Locate the cell with the specified text and output its [x, y] center coordinate. 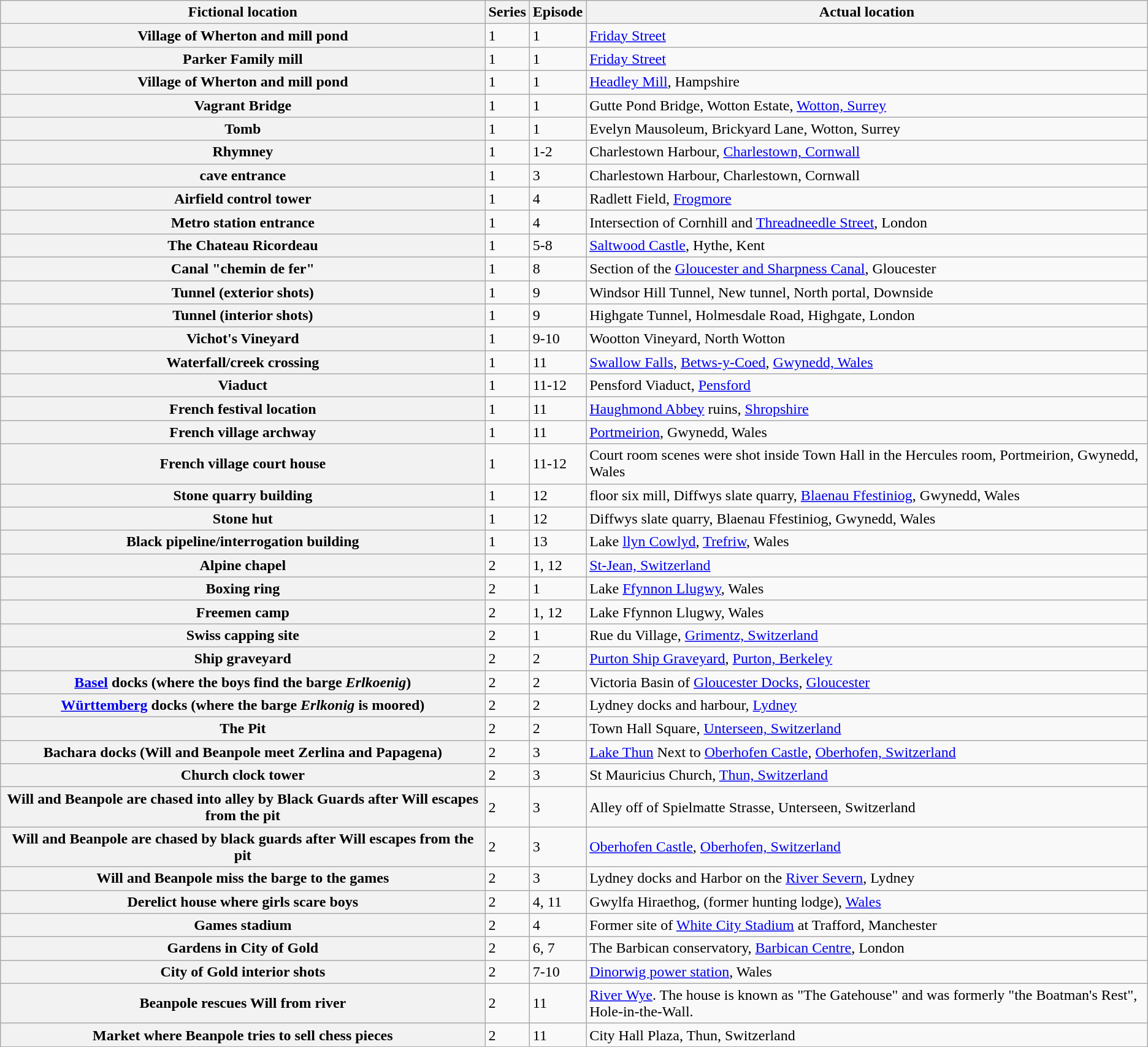
Will and Beanpole are chased into alley by Black Guards after Will escapes from the pit [243, 807]
Former site of White City Stadium at Trafford, Manchester [867, 925]
St-Jean, Switzerland [867, 565]
Portmeirion, Gwynedd, Wales [867, 432]
Tunnel (interior shots) [243, 316]
Haughmond Abbey ruins, Shropshire [867, 409]
Lake Thun Next to Oberhofen Castle, Oberhofen, Switzerland [867, 752]
Basel docks (where the boys find the barge Erlkoenig) [243, 682]
Series [507, 12]
Stone hut [243, 519]
7-10 [557, 972]
Beanpole rescues Will from river [243, 1003]
Episode [557, 12]
Will and Beanpole miss the barge to the games [243, 878]
5-8 [557, 245]
Victoria Basin of Gloucester Docks, Gloucester [867, 682]
Games stadium [243, 925]
Section of the Gloucester and Sharpness Canal, Gloucester [867, 268]
Court room scenes were shot inside Town Hall in the Hercules room, Portmeirion, Gwynedd, Wales [867, 463]
Boxing ring [243, 588]
1-2 [557, 152]
Church clock tower [243, 775]
Vagrant Bridge [243, 105]
Metro station entrance [243, 222]
The Chateau Ricordeau [243, 245]
The Barbican conservatory, Barbican Centre, London [867, 948]
Highgate Tunnel, Holmesdale Road, Highgate, London [867, 316]
Intersection of Cornhill and Threadneedle Street, London [867, 222]
cave entrance [243, 175]
Fictional location [243, 12]
floor six mill, Diffwys slate quarry, Blaenau Ffestiniog, Gwynedd, Wales [867, 495]
Bachara docks (Will and Beanpole meet Zerlina and Papagena) [243, 752]
Black pipeline/interrogation building [243, 542]
Radlett Field, Frogmore [867, 199]
Swallow Falls, Betws-y-Coed, Gwynedd, Wales [867, 362]
Freemen camp [243, 612]
Gardens in City of Gold [243, 948]
Tomb [243, 129]
Actual location [867, 12]
Windsor Hill Tunnel, New tunnel, North portal, Downside [867, 292]
Alley off of Spielmatte Strasse, Unterseen, Switzerland [867, 807]
9-10 [557, 339]
Gwylfa Hiraethog, (former hunting lodge), Wales [867, 902]
13 [557, 542]
City of Gold interior shots [243, 972]
Gutte Pond Bridge, Wotton Estate, Wotton, Surrey [867, 105]
6, 7 [557, 948]
French village court house [243, 463]
Oberhofen Castle, Oberhofen, Switzerland [867, 847]
Saltwood Castle, Hythe, Kent [867, 245]
Wootton Vineyard, North Wotton [867, 339]
Will and Beanpole are chased by black guards after Will escapes from the pit [243, 847]
Lydney docks and Harbor on the River Severn, Lydney [867, 878]
Stone quarry building [243, 495]
Württemberg docks (where the barge Erlkonig is moored) [243, 706]
City Hall Plaza, Thun, Switzerland [867, 1035]
Pensford Viaduct, Pensford [867, 386]
Vichot's Vineyard [243, 339]
Alpine chapel [243, 565]
French village archway [243, 432]
Parker Family mill [243, 59]
French festival location [243, 409]
Viaduct [243, 386]
Derelict house where girls scare boys [243, 902]
The Pit [243, 729]
Headley Mill, Hampshire [867, 82]
Town Hall Square, Unterseen, Switzerland [867, 729]
Lake llyn Cowlyd, Trefriw, Wales [867, 542]
Airfield control tower [243, 199]
Ship graveyard [243, 658]
Tunnel (exterior shots) [243, 292]
Waterfall/creek crossing [243, 362]
River Wye. The house is known as "The Gatehouse" and was formerly "the Boatman's Rest", Hole-in-the-Wall. [867, 1003]
Rhymney [243, 152]
Evelyn Mausoleum, Brickyard Lane, Wotton, Surrey [867, 129]
Lydney docks and harbour, Lydney [867, 706]
Rue du Village, Grimentz, Switzerland [867, 635]
Diffwys slate quarry, Blaenau Ffestiniog, Gwynedd, Wales [867, 519]
Purton Ship Graveyard, Purton, Berkeley [867, 658]
8 [557, 268]
Swiss capping site [243, 635]
4, 11 [557, 902]
Dinorwig power station, Wales [867, 972]
Market where Beanpole tries to sell chess pieces [243, 1035]
St Mauricius Church, Thun, Switzerland [867, 775]
Canal "chemin de fer" [243, 268]
